Provide the [X, Y] coordinate of the cell's center where the given text is located.  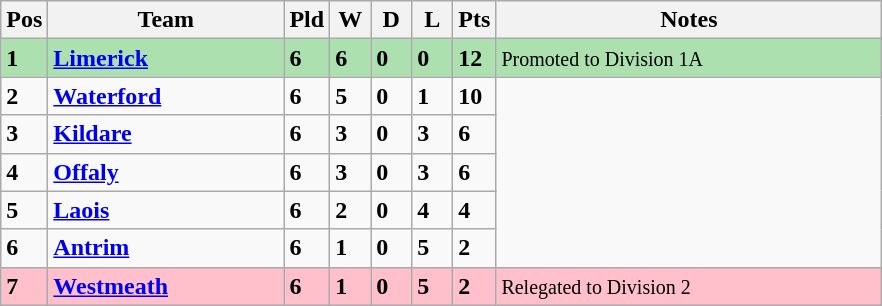
7 [24, 286]
Notes [689, 20]
Antrim [166, 248]
10 [474, 96]
Laois [166, 210]
Pos [24, 20]
D [392, 20]
Westmeath [166, 286]
Pld [307, 20]
Offaly [166, 172]
Relegated to Division 2 [689, 286]
Waterford [166, 96]
W [350, 20]
Pts [474, 20]
Kildare [166, 134]
L [432, 20]
Team [166, 20]
Promoted to Division 1A [689, 58]
12 [474, 58]
Limerick [166, 58]
